Search for the cell housing the specified text and yield its [X, Y] center coordinate. 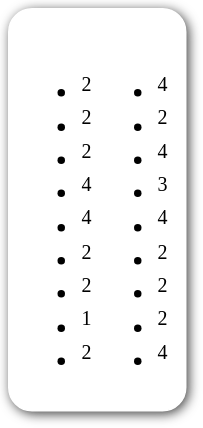
424342224 [132, 210]
222442212 [56, 210]
